Capture the cell that displays the provided text and extract its (X, Y) central coordinate. 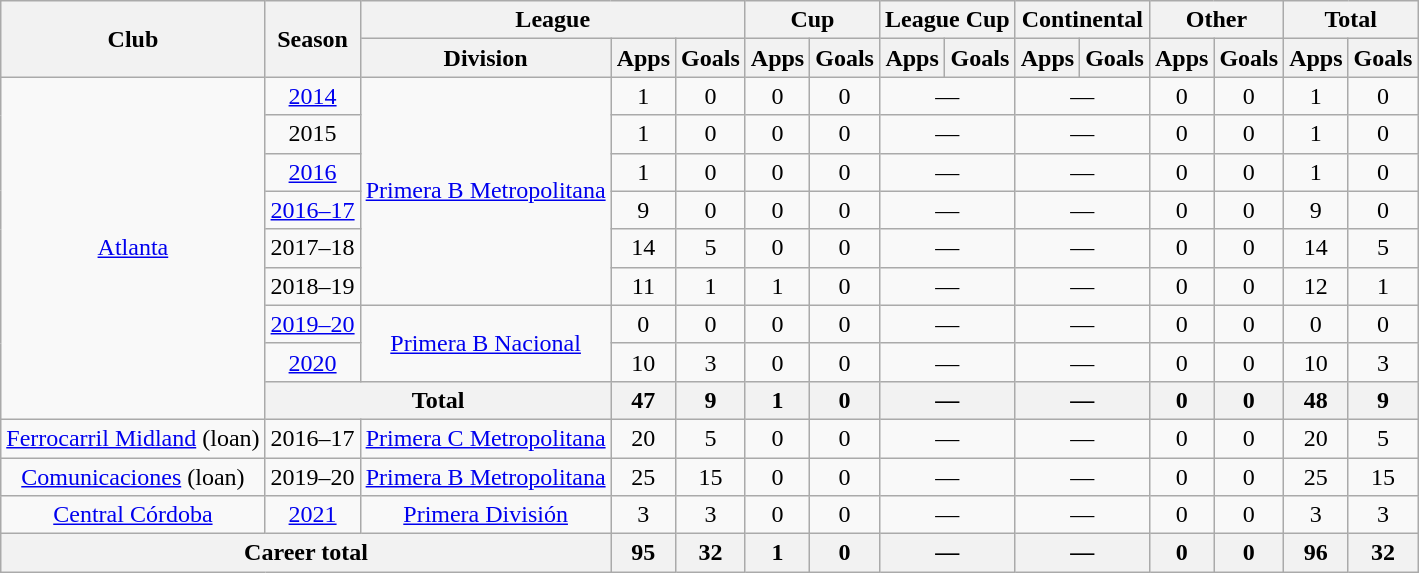
2021 (312, 515)
Other (1216, 20)
Ferrocarril Midland (loan) (133, 438)
Primera C Metropolitana (486, 438)
Primera División (486, 515)
48 (1316, 400)
2014 (312, 96)
2016 (312, 172)
Comunicaciones (loan) (133, 477)
11 (643, 286)
12 (1316, 286)
Career total (306, 553)
League Cup (947, 20)
Continental (1082, 20)
Cup (812, 20)
Primera B Nacional (486, 343)
League (552, 20)
Season (312, 39)
Atlanta (133, 248)
95 (643, 553)
Central Córdoba (133, 515)
Club (133, 39)
96 (1316, 553)
47 (643, 400)
2017–18 (312, 248)
Division (486, 58)
2015 (312, 134)
2020 (312, 362)
2018–19 (312, 286)
